For the text-containing cell, return its midpoint in [x, y] coordinate format. 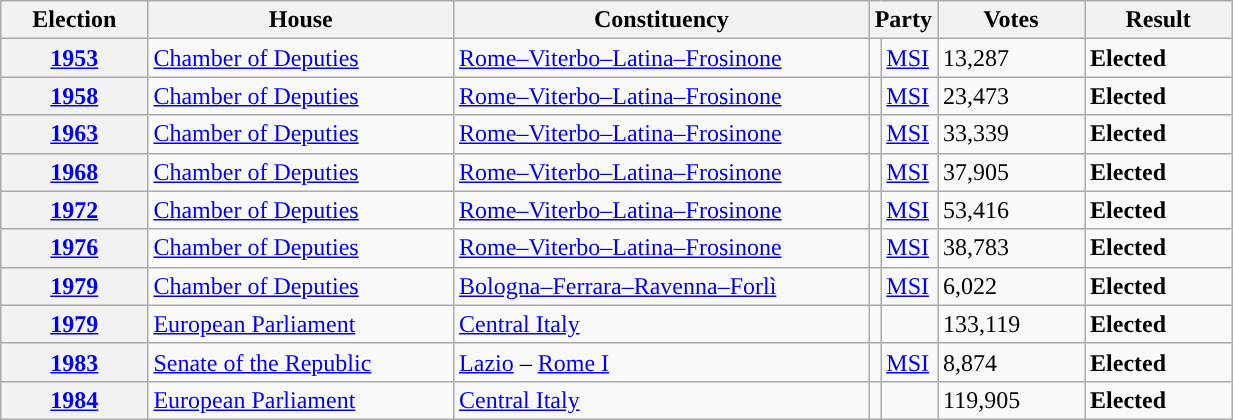
Election [74, 20]
1972 [74, 210]
1958 [74, 96]
1953 [74, 58]
House [301, 20]
8,874 [1012, 362]
Party [903, 20]
33,339 [1012, 134]
6,022 [1012, 286]
1968 [74, 172]
Senate of the Republic [301, 362]
Constituency [662, 20]
37,905 [1012, 172]
53,416 [1012, 210]
1984 [74, 400]
Result [1158, 20]
Bologna–Ferrara–Ravenna–Forlì [662, 286]
13,287 [1012, 58]
119,905 [1012, 400]
1963 [74, 134]
1976 [74, 248]
133,119 [1012, 324]
Lazio – Rome I [662, 362]
1983 [74, 362]
23,473 [1012, 96]
Votes [1012, 20]
38,783 [1012, 248]
